Provide the [x, y] coordinate of the cell's center where the given text is located.  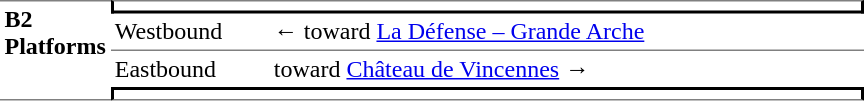
← toward La Défense – Grande Arche [566, 33]
Westbound [190, 33]
B2Platforms [55, 50]
toward Château de Vincennes → [566, 69]
Eastbound [190, 69]
